Identify which cell holds the provided text, then report its (x, y) central coordinate. 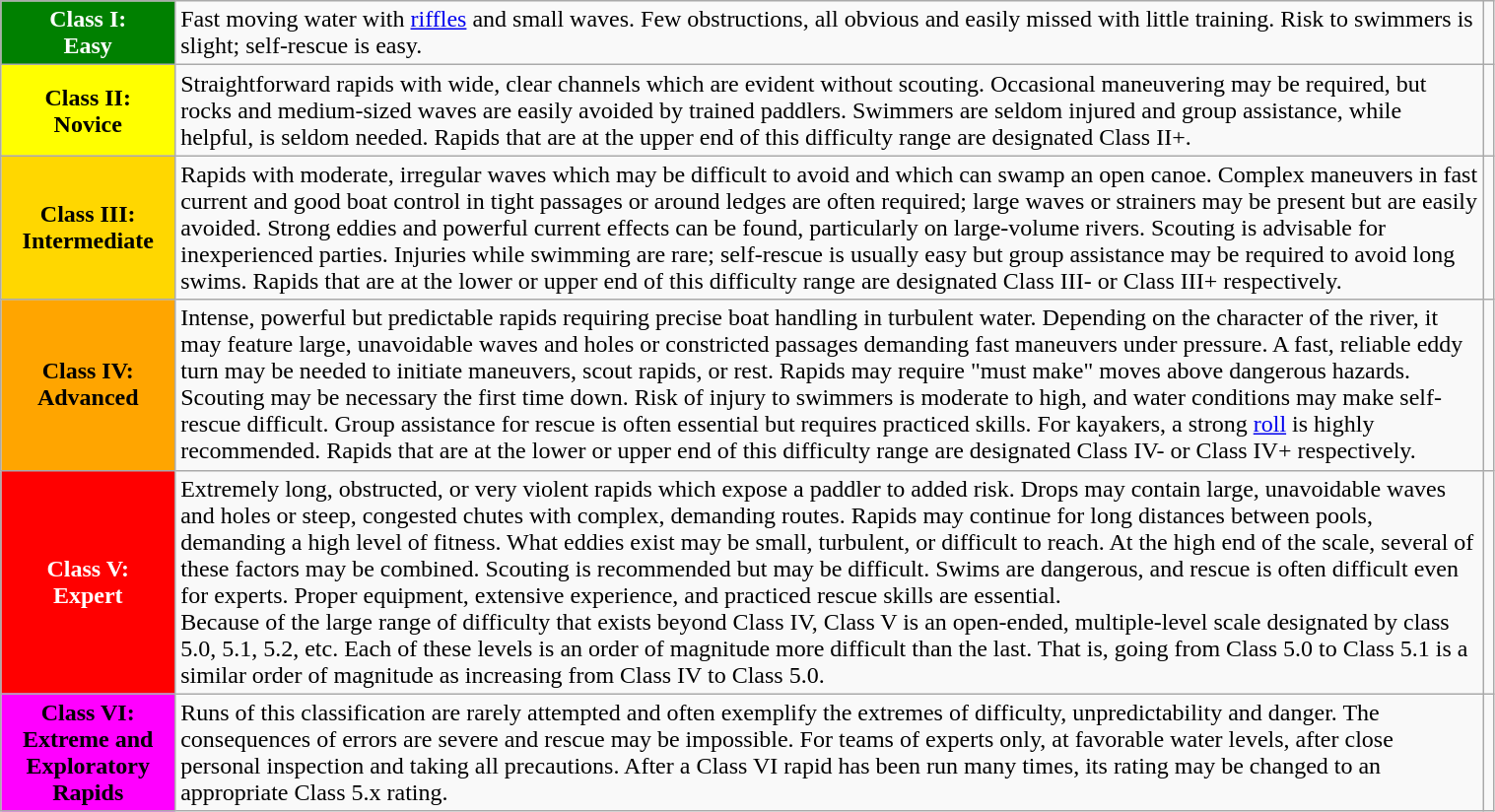
Class II:Novice (89, 110)
Class VI:Extreme and Exploratory Rapids (89, 753)
Class I:Easy (89, 34)
Class V:Expert (89, 581)
Class IV:Advanced (89, 384)
Class III:Intermediate (89, 228)
